Identify which cell holds the provided text, then report its (X, Y) central coordinate. 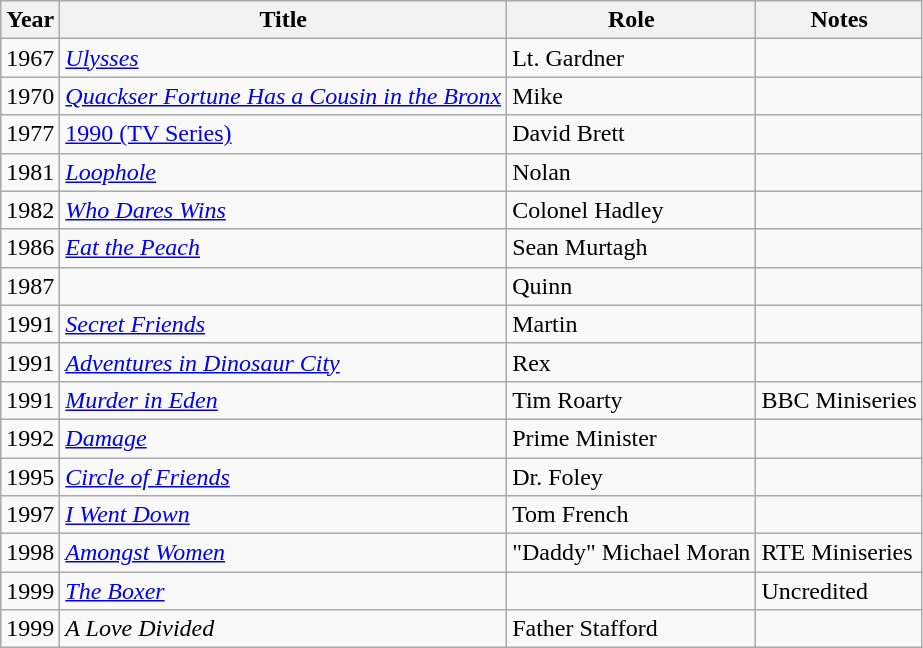
Rex (632, 362)
1987 (30, 286)
Quackser Fortune Has a Cousin in the Bronx (284, 96)
Murder in Eden (284, 400)
"Daddy" Michael Moran (632, 553)
1992 (30, 438)
Father Stafford (632, 629)
Tom French (632, 515)
Lt. Gardner (632, 58)
1995 (30, 477)
I Went Down (284, 515)
David Brett (632, 134)
RTE Miniseries (839, 553)
1998 (30, 553)
1970 (30, 96)
Loophole (284, 172)
A Love Divided (284, 629)
Martin (632, 324)
1977 (30, 134)
Adventures in Dinosaur City (284, 362)
Damage (284, 438)
1981 (30, 172)
Eat the Peach (284, 248)
1997 (30, 515)
Notes (839, 20)
1986 (30, 248)
Colonel Hadley (632, 210)
Dr. Foley (632, 477)
Amongst Women (284, 553)
1967 (30, 58)
Year (30, 20)
The Boxer (284, 591)
Title (284, 20)
Circle of Friends (284, 477)
Ulysses (284, 58)
Quinn (632, 286)
Sean Murtagh (632, 248)
Role (632, 20)
1990 (TV Series) (284, 134)
Mike (632, 96)
Prime Minister (632, 438)
Nolan (632, 172)
Who Dares Wins (284, 210)
1982 (30, 210)
Uncredited (839, 591)
Secret Friends (284, 324)
BBC Miniseries (839, 400)
Tim Roarty (632, 400)
